Pinpoint the cell where the given text exists, returning its [X, Y] midpoint coordinate. 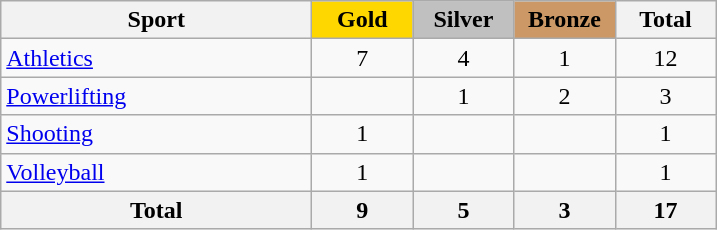
17 [666, 210]
7 [362, 58]
9 [362, 210]
Sport [156, 20]
5 [464, 210]
Gold [362, 20]
Volleyball [156, 172]
Silver [464, 20]
12 [666, 58]
Powerlifting [156, 96]
Bronze [564, 20]
Shooting [156, 134]
4 [464, 58]
2 [564, 96]
Athletics [156, 58]
